Find where the given text appears and provide that cell's center as [x, y] coordinate. 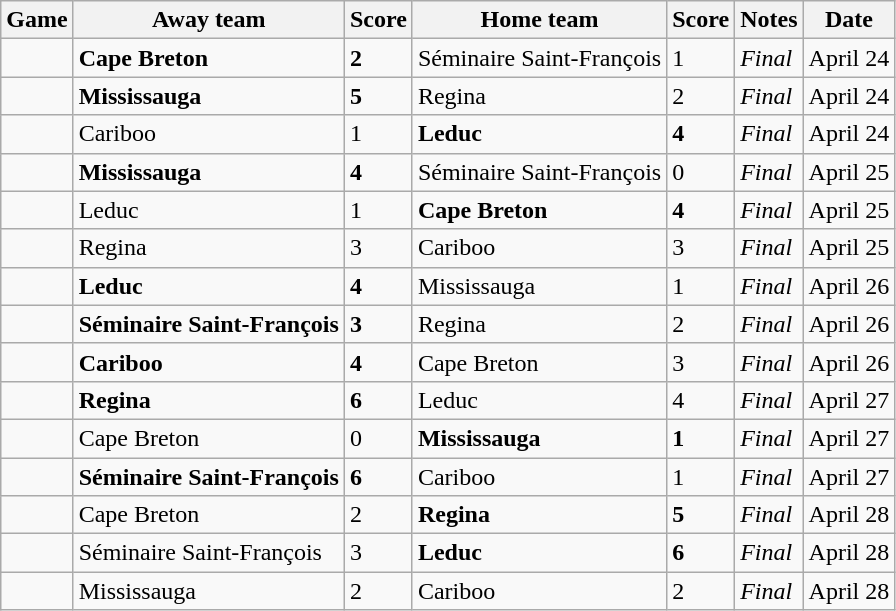
Away team [208, 20]
Date [849, 20]
Home team [539, 20]
Notes [769, 20]
Game [37, 20]
